Determine the [x, y] coordinate at the center of the cell enclosing the given text.  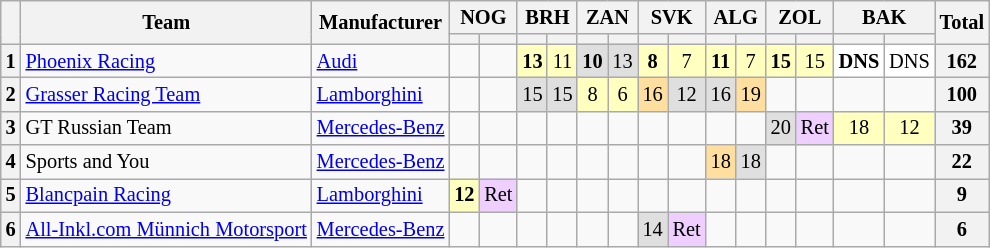
Sports and You [166, 162]
Total [962, 22]
100 [962, 94]
4 [11, 162]
ZAN [607, 17]
NOG [483, 17]
5 [11, 195]
39 [962, 128]
Audi [381, 61]
14 [653, 229]
9 [962, 195]
GT Russian Team [166, 128]
19 [751, 94]
BAK [884, 17]
Phoenix Racing [166, 61]
BRH [547, 17]
1 [11, 61]
Team [166, 22]
3 [11, 128]
Grasser Racing Team [166, 94]
162 [962, 61]
22 [962, 162]
All-Inkl.com Münnich Motorsport [166, 229]
ZOL [800, 17]
2 [11, 94]
10 [592, 61]
ALG [736, 17]
Blancpain Racing [166, 195]
Manufacturer [381, 22]
20 [781, 128]
SVK [672, 17]
